Return [X, Y] of the center of cell containing provided text 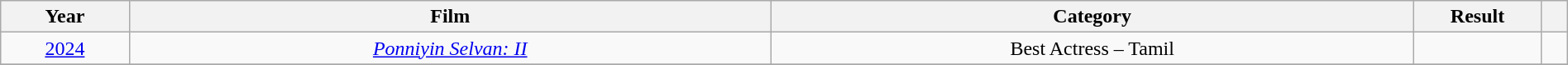
Best Actress – Tamil [1092, 48]
Ponniyin Selvan: II [450, 48]
Category [1092, 17]
Year [65, 17]
Film [450, 17]
Result [1477, 17]
2024 [65, 48]
